For the text-containing cell, return its midpoint in [x, y] coordinate format. 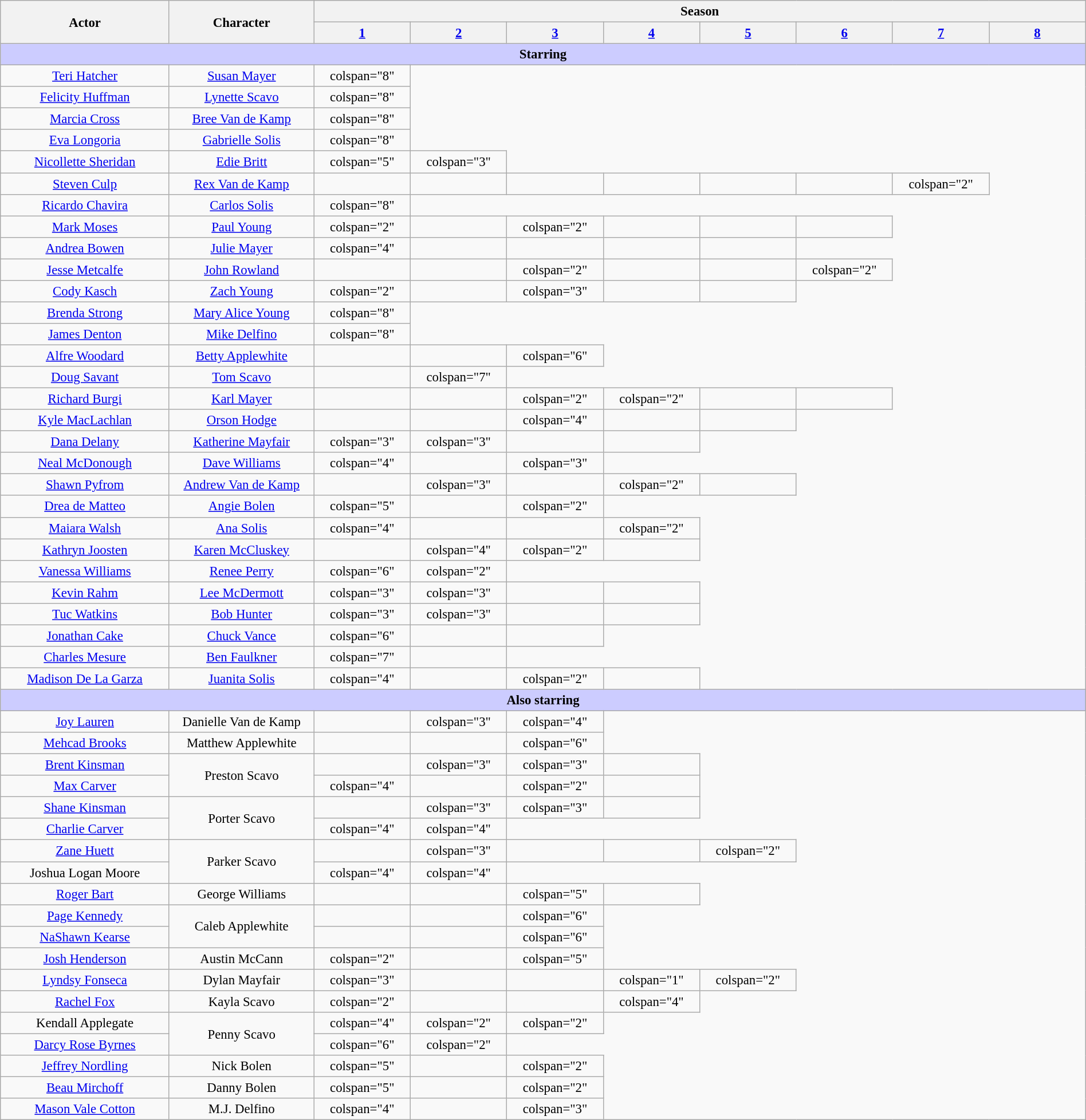
Rex Van de Kamp [242, 184]
Kayla Scavo [242, 1001]
Shane Kinsman [85, 808]
Cody Kasch [85, 291]
Edie Britt [242, 162]
Porter Scavo [242, 819]
Susan Mayer [242, 76]
Shawn Pyfrom [85, 485]
Mason Vale Cotton [85, 1109]
Ana Solis [242, 528]
John Rowland [242, 270]
Betty Applewhite [242, 356]
Kyle MacLachlan [85, 420]
Charles Mesure [85, 657]
Austin McCann [242, 959]
6 [844, 33]
5 [748, 33]
Kevin Rahm [85, 593]
Mary Alice Young [242, 313]
Mark Moses [85, 227]
Kendall Applegate [85, 1023]
Bob Hunter [242, 614]
Ricardo Chavira [85, 205]
Jesse Metcalfe [85, 270]
Katherine Mayfair [242, 442]
Penny Scavo [242, 1034]
Karl Mayer [242, 399]
Madison De La Garza [85, 679]
Karen McCluskey [242, 550]
Steven Culp [85, 184]
Season [700, 11]
Jonathan Cake [85, 636]
Neal McDonough [85, 463]
Kathryn Joosten [85, 550]
Marcia Cross [85, 119]
Actor [85, 22]
Eva Longoria [85, 140]
Danny Bolen [242, 1088]
Nicollette Sheridan [85, 162]
7 [941, 33]
Paul Young [242, 227]
Jeffrey Nordling [85, 1066]
Angie Bolen [242, 507]
James Denton [85, 334]
Felicity Huffman [85, 97]
Beau Mirchoff [85, 1088]
colspan="1" [651, 980]
Ben Faulkner [242, 657]
Vanessa Williams [85, 571]
Andrea Bowen [85, 248]
Maiara Walsh [85, 528]
Dana Delany [85, 442]
Mehcad Brooks [85, 743]
1 [362, 33]
Alfre Woodard [85, 356]
Lynette Scavo [242, 97]
Max Carver [85, 786]
Tom Scavo [242, 377]
Darcy Rose Byrnes [85, 1044]
4 [651, 33]
Bree Van de Kamp [242, 119]
Carlos Solis [242, 205]
Danielle Van de Kamp [242, 722]
8 [1037, 33]
Doug Savant [85, 377]
Dave Williams [242, 463]
Drea de Matteo [85, 507]
Joy Lauren [85, 722]
George Williams [242, 894]
Chuck Vance [242, 636]
Zane Huett [85, 851]
NaShawn Kearse [85, 937]
Julie Mayer [242, 248]
Preston Scavo [242, 775]
Brent Kinsman [85, 765]
Orson Hodge [242, 420]
Tuc Watkins [85, 614]
Lee McDermott [242, 593]
Dylan Mayfair [242, 980]
Nick Bolen [242, 1066]
3 [555, 33]
Mike Delfino [242, 334]
Charlie Carver [85, 830]
2 [458, 33]
Roger Bart [85, 894]
Richard Burgi [85, 399]
Renee Perry [242, 571]
Brenda Strong [85, 313]
Josh Henderson [85, 959]
Joshua Logan Moore [85, 873]
Andrew Van de Kamp [242, 485]
Gabrielle Solis [242, 140]
Starring [543, 54]
Rachel Fox [85, 1001]
Page Kennedy [85, 916]
Caleb Applewhite [242, 926]
Character [242, 22]
Juanita Solis [242, 679]
Matthew Applewhite [242, 743]
Lyndsy Fonseca [85, 980]
Teri Hatcher [85, 76]
Parker Scavo [242, 861]
Also starring [543, 700]
M.J. Delfino [242, 1109]
Zach Young [242, 291]
